Capture the cell that displays the provided text and extract its [x, y] central coordinate. 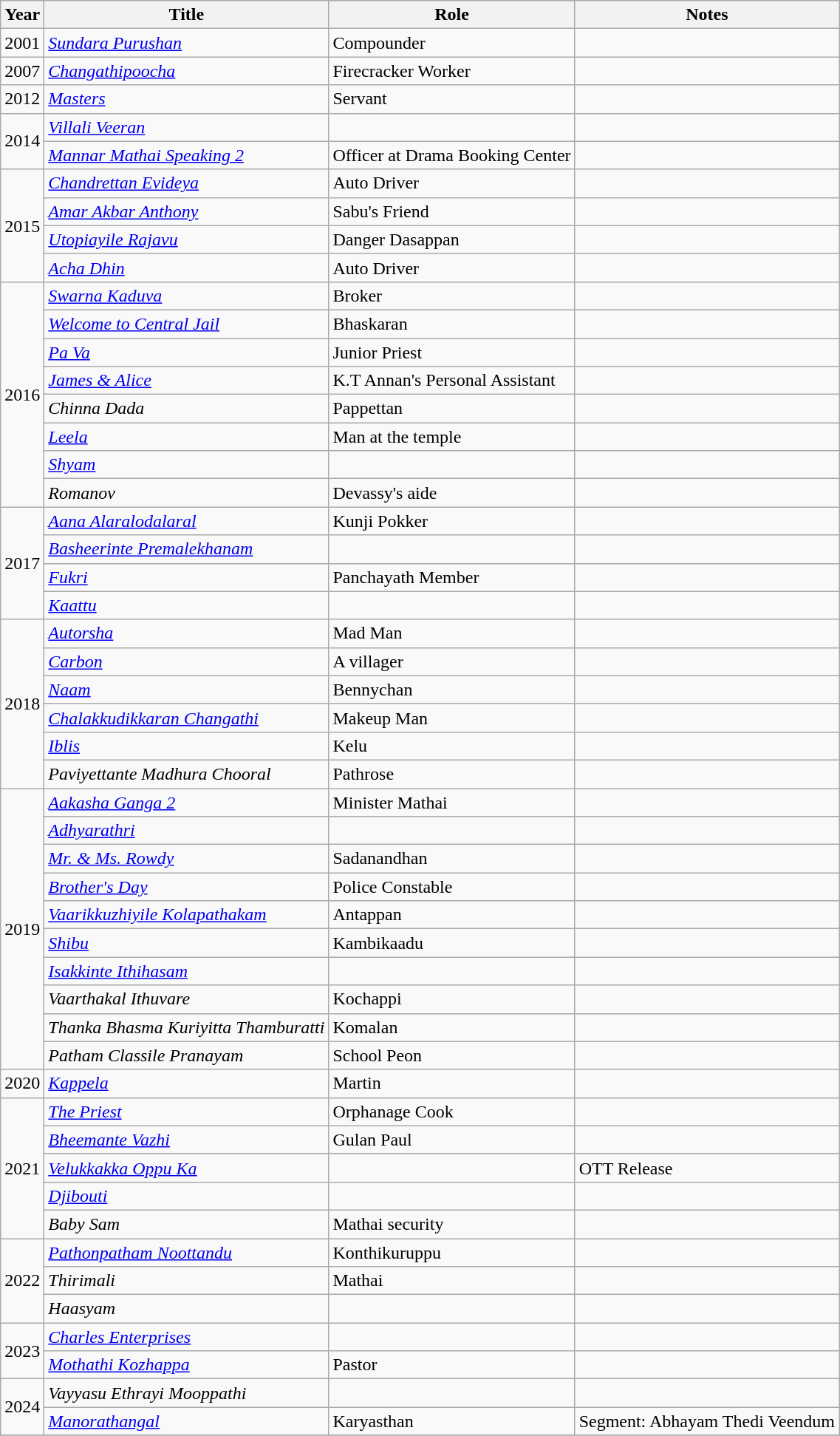
Vaarthakal Ithuvare [186, 999]
Bhaskaran [452, 324]
Vayyasu Ethrayi Mooppathi [186, 1393]
Amar Akbar Anthony [186, 211]
Compounder [452, 43]
Man at the temple [452, 437]
Shibu [186, 943]
Gulan Paul [452, 1140]
Kambikaadu [452, 943]
Officer at Drama Booking Center [452, 155]
Mannar Mathai Speaking 2 [186, 155]
Minister Mathai [452, 802]
Mad Man [452, 633]
Mathai [452, 1281]
Iblis [186, 746]
Sundara Purushan [186, 43]
Notes [706, 15]
2015 [22, 225]
Pappettan [452, 409]
Villali Veeran [186, 127]
Broker [452, 296]
Police Constable [452, 887]
Kochappi [452, 999]
2020 [22, 1083]
The Priest [186, 1112]
Servant [452, 99]
Swarna Kaduva [186, 296]
Manorathangal [186, 1421]
Danger Dasappan [452, 239]
Mathai security [452, 1224]
James & Alice [186, 381]
School Peon [452, 1055]
Devassy's aide [452, 493]
Orphanage Cook [452, 1112]
Makeup Man [452, 718]
2022 [22, 1281]
Charles Enterprises [186, 1337]
Sadanandhan [452, 859]
A villager [452, 661]
Isakkinte Ithihasam [186, 971]
Bheemante Vazhi [186, 1140]
Thanka Bhasma Kuriyitta Thamburatti [186, 1027]
Baby Sam [186, 1224]
Pathonpatham Noottandu [186, 1253]
K.T Annan's Personal Assistant [452, 381]
Chandrettan Evideya [186, 183]
Chalakkudikkaran Changathi [186, 718]
Pastor [452, 1365]
Sabu's Friend [452, 211]
OTT Release [706, 1168]
Utopiayile Rajavu [186, 239]
Patham Classile Pranayam [186, 1055]
Mothathi Kozhappa [186, 1365]
Kelu [452, 746]
Adhyarathri [186, 831]
2016 [22, 394]
Paviyettante Madhura Chooral [186, 774]
Kaattu [186, 605]
Role [452, 15]
Basheerinte Premalekhanam [186, 549]
Pa Va [186, 353]
Haasyam [186, 1309]
Antappan [452, 915]
2023 [22, 1351]
Naam [186, 690]
Djibouti [186, 1196]
Aakasha Ganga 2 [186, 802]
Leela [186, 437]
Fukri [186, 577]
Kunji Pokker [452, 521]
Junior Priest [452, 353]
Acha Dhin [186, 268]
2001 [22, 43]
Bennychan [452, 690]
Pathrose [452, 774]
Brother's Day [186, 887]
2012 [22, 99]
Carbon [186, 661]
Karyasthan [452, 1421]
Kappela [186, 1083]
Shyam [186, 465]
Konthikuruppu [452, 1253]
Firecracker Worker [452, 71]
Vaarikkuzhiyile Kolapathakam [186, 915]
2018 [22, 704]
Martin [452, 1083]
2019 [22, 928]
2017 [22, 563]
2007 [22, 71]
2024 [22, 1407]
Year [22, 15]
Changathipoocha [186, 71]
Velukkakka Oppu Ka [186, 1168]
Mr. & Ms. Rowdy [186, 859]
Komalan [452, 1027]
Panchayath Member [452, 577]
Chinna Dada [186, 409]
Masters [186, 99]
Autorsha [186, 633]
Segment: Abhayam Thedi Veendum [706, 1421]
2021 [22, 1168]
Title [186, 15]
2014 [22, 141]
Aana Alaralodalaral [186, 521]
Thirimali [186, 1281]
Welcome to Central Jail [186, 324]
Romanov [186, 493]
